Detect which cell encompasses the target text, then output its [X, Y] center coordinate. 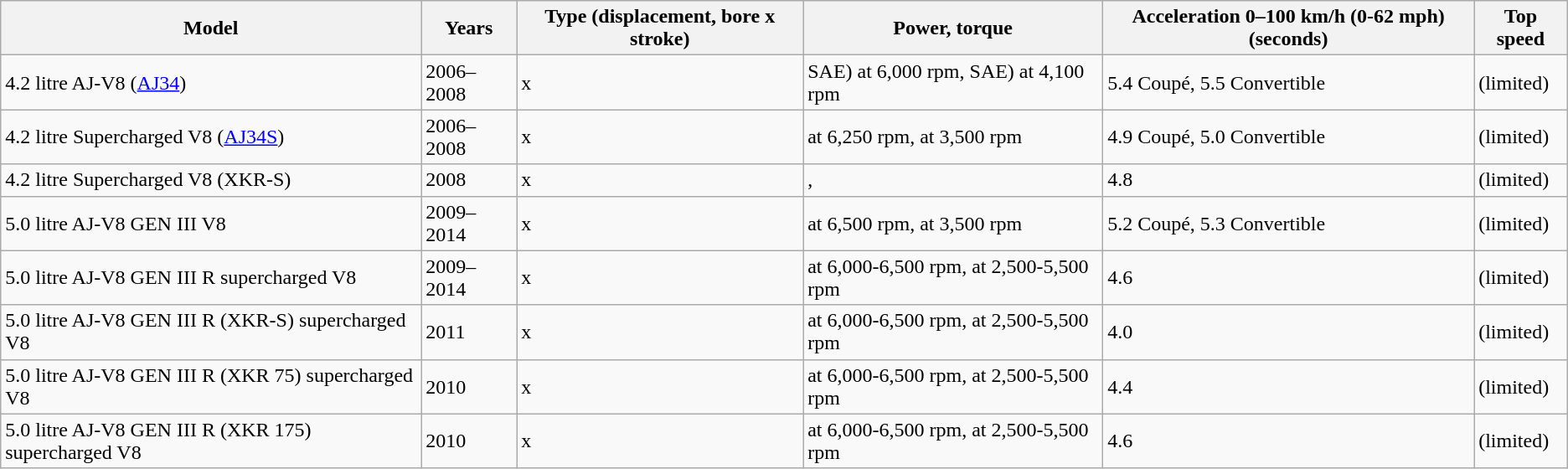
4.8 [1288, 180]
2011 [469, 332]
SAE) at 6,000 rpm, SAE) at 4,100 rpm [953, 82]
4.2 litre Supercharged V8 (XKR-S) [211, 180]
5.0 litre AJ-V8 GEN III V8 [211, 223]
2008 [469, 180]
Top speed [1521, 28]
4.2 litre Supercharged V8 (AJ34S) [211, 137]
5.0 litre AJ-V8 GEN III R (XKR 75) supercharged V8 [211, 387]
5.0 litre AJ-V8 GEN III R (XKR-S) supercharged V8 [211, 332]
at 6,250 rpm, at 3,500 rpm [953, 137]
Model [211, 28]
4.9 Coupé, 5.0 Convertible [1288, 137]
Type (displacement, bore x stroke) [660, 28]
5.2 Coupé, 5.3 Convertible [1288, 223]
Years [469, 28]
4.2 litre AJ-V8 (AJ34) [211, 82]
5.4 Coupé, 5.5 Convertible [1288, 82]
5.0 litre AJ-V8 GEN III R (XKR 175) supercharged V8 [211, 441]
at 6,500 rpm, at 3,500 rpm [953, 223]
4.0 [1288, 332]
5.0 litre AJ-V8 GEN III R supercharged V8 [211, 278]
Power, torque [953, 28]
Acceleration 0–100 km/h (0-62 mph)(seconds) [1288, 28]
, [953, 180]
4.4 [1288, 387]
